Detect which cell encompasses the target text, then output its (x, y) center coordinate. 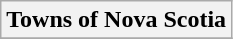
Towns of Nova Scotia (116, 20)
